Capture the cell that displays the provided text and extract its [x, y] central coordinate. 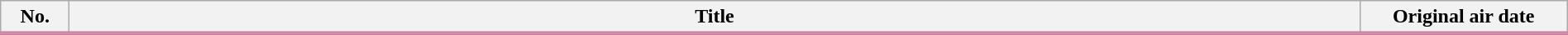
Original air date [1464, 17]
Title [715, 17]
No. [35, 17]
